Locate the cell with the specified text and output its [x, y] center coordinate. 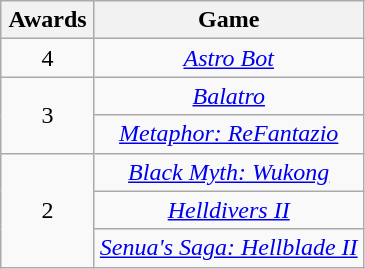
Balatro [228, 96]
Black Myth: Wukong [228, 172]
Game [228, 20]
Astro Bot [228, 58]
3 [48, 115]
4 [48, 58]
2 [48, 210]
Awards [48, 20]
Senua's Saga: Hellblade II [228, 248]
Helldivers II [228, 210]
Metaphor: ReFantazio [228, 134]
